Search for the cell housing the specified text and yield its (x, y) center coordinate. 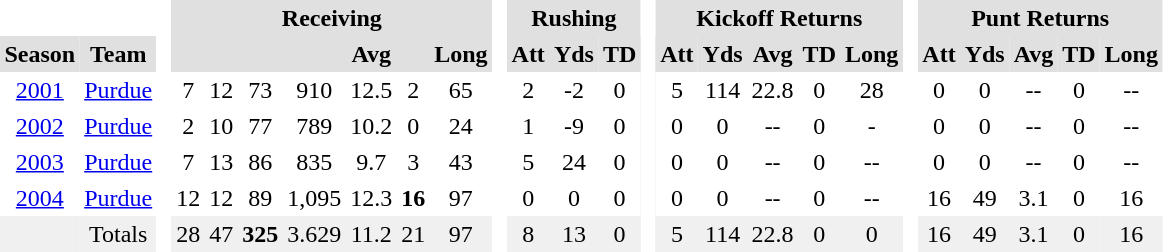
1 (528, 126)
86 (260, 162)
3.629 (314, 234)
2002 (40, 126)
10.2 (372, 126)
Receiving (332, 18)
835 (314, 162)
12.5 (372, 90)
3 (414, 162)
-9 (574, 126)
Season (40, 54)
2004 (40, 198)
1,095 (314, 198)
2003 (40, 162)
Rushing (574, 18)
9.7 (372, 162)
Kickoff Returns (780, 18)
12.3 (372, 198)
43 (461, 162)
89 (260, 198)
Team (118, 54)
Totals (118, 234)
21 (414, 234)
47 (222, 234)
73 (260, 90)
-2 (574, 90)
Punt Returns (1040, 18)
8 (528, 234)
77 (260, 126)
2001 (40, 90)
65 (461, 90)
789 (314, 126)
11.2 (372, 234)
10 (222, 126)
325 (260, 234)
910 (314, 90)
- (871, 126)
